Capture the cell that displays the provided text and extract its [X, Y] central coordinate. 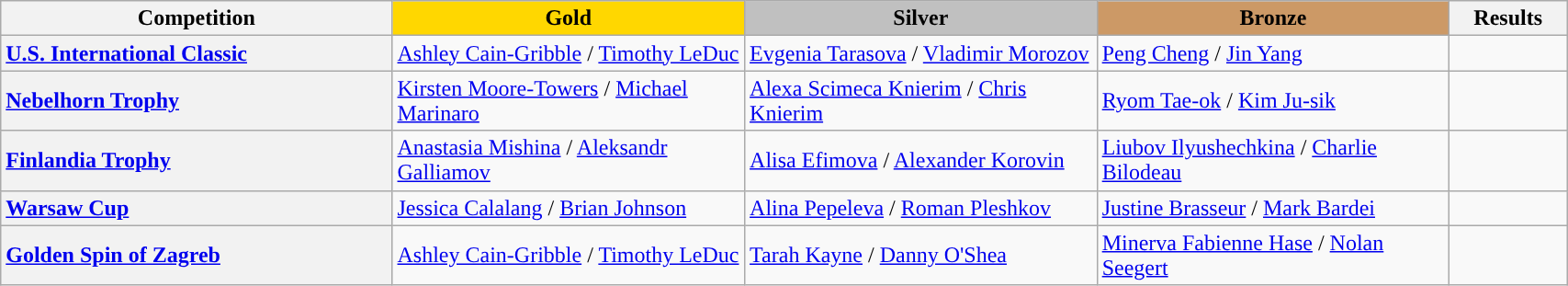
Evgenia Tarasova / Vladimir Morozov [921, 53]
Golden Spin of Zagreb [197, 256]
Minerva Fabienne Hase / Nolan Seegert [1273, 256]
Kirsten Moore-Towers / Michael Marinaro [569, 101]
Ryom Tae-ok / Kim Ju-sik [1273, 101]
Peng Cheng / Jin Yang [1273, 53]
Liubov Ilyushechkina / Charlie Bilodeau [1273, 160]
Alina Pepeleva / Roman Pleshkov [921, 208]
U.S. International Classic [197, 53]
Alisa Efimova / Alexander Korovin [921, 160]
Competition [197, 18]
Bronze [1273, 18]
Anastasia Mishina / Aleksandr Galliamov [569, 160]
Warsaw Cup [197, 208]
Jessica Calalang / Brian Johnson [569, 208]
Silver [921, 18]
Results [1508, 18]
Tarah Kayne / Danny O'Shea [921, 256]
Nebelhorn Trophy [197, 101]
Alexa Scimeca Knierim / Chris Knierim [921, 101]
Finlandia Trophy [197, 160]
Gold [569, 18]
Justine Brasseur / Mark Bardei [1273, 208]
